For the text-containing cell, return its midpoint in [X, Y] coordinate format. 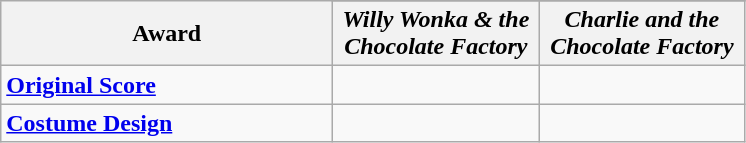
Charlie and the Chocolate Factory [642, 34]
Willy Wonka & the Chocolate Factory [436, 34]
Award [167, 34]
Costume Design [167, 123]
Original Score [167, 85]
